Identify which cell holds the provided text, then report its (X, Y) central coordinate. 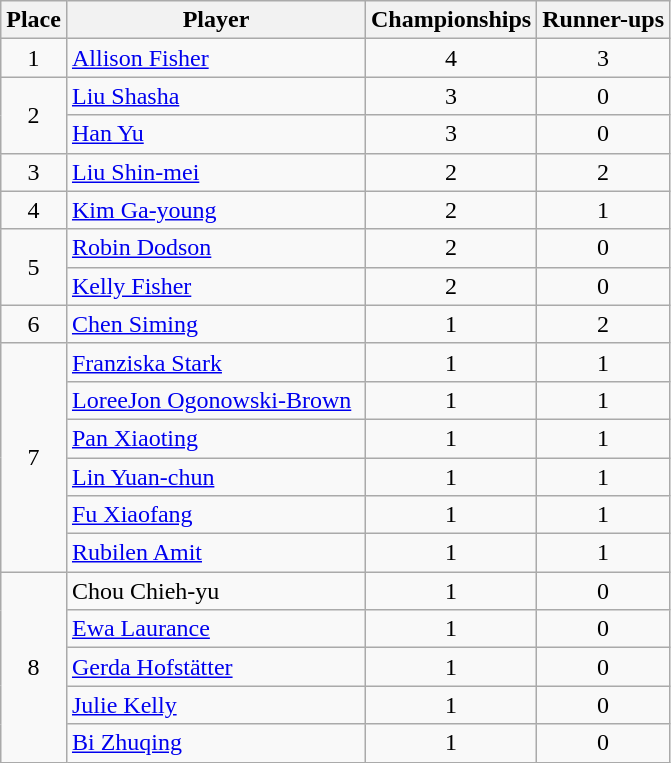
Championships (452, 20)
6 (34, 324)
8 (34, 667)
Place (34, 20)
Lin Yuan-chun (216, 477)
LoreeJon Ogonowski-Brown (216, 400)
Rubilen Amit (216, 553)
Julie Kelly (216, 705)
Kelly Fisher (216, 286)
Gerda Hofstätter (216, 667)
Franziska Stark (216, 362)
Chou Chieh-yu (216, 591)
Ewa Laurance (216, 629)
Han Yu (216, 134)
Player (216, 20)
5 (34, 267)
Liu Shasha (216, 96)
Chen Siming (216, 324)
Allison Fisher (216, 58)
Liu Shin-mei (216, 172)
Runner-ups (604, 20)
Pan Xiaoting (216, 438)
Robin Dodson (216, 248)
Fu Xiaofang (216, 515)
Bi Zhuqing (216, 743)
7 (34, 457)
Kim Ga-young (216, 210)
